Provide the (x, y) coordinate of the cell's center where the given text is located.  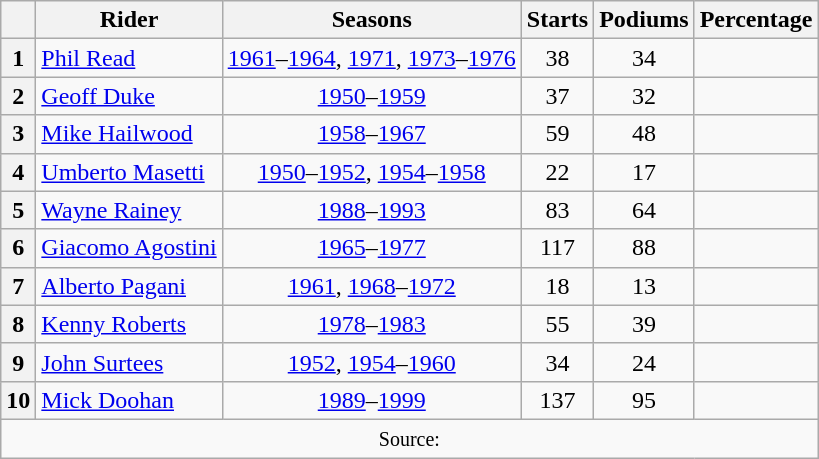
6 (18, 248)
95 (644, 400)
38 (557, 58)
1950–1959 (372, 96)
18 (557, 286)
64 (644, 210)
John Surtees (129, 362)
9 (18, 362)
1 (18, 58)
Podiums (644, 20)
Geoff Duke (129, 96)
24 (644, 362)
7 (18, 286)
Wayne Rainey (129, 210)
1989–1999 (372, 400)
1958–1967 (372, 134)
17 (644, 172)
Mike Hailwood (129, 134)
1988–1993 (372, 210)
1978–1983 (372, 324)
13 (644, 286)
Giacomo Agostini (129, 248)
Rider (129, 20)
Starts (557, 20)
10 (18, 400)
59 (557, 134)
Alberto Pagani (129, 286)
1961, 1968–1972 (372, 286)
55 (557, 324)
83 (557, 210)
88 (644, 248)
1961–1964, 1971, 1973–1976 (372, 58)
3 (18, 134)
48 (644, 134)
Percentage (756, 20)
Seasons (372, 20)
22 (557, 172)
117 (557, 248)
137 (557, 400)
Phil Read (129, 58)
1950–1952, 1954–1958 (372, 172)
32 (644, 96)
Kenny Roberts (129, 324)
Source: (410, 438)
Umberto Masetti (129, 172)
2 (18, 96)
1952, 1954–1960 (372, 362)
8 (18, 324)
1965–1977 (372, 248)
37 (557, 96)
5 (18, 210)
Mick Doohan (129, 400)
4 (18, 172)
39 (644, 324)
